Pinpoint the cell where the given text exists, returning its [x, y] midpoint coordinate. 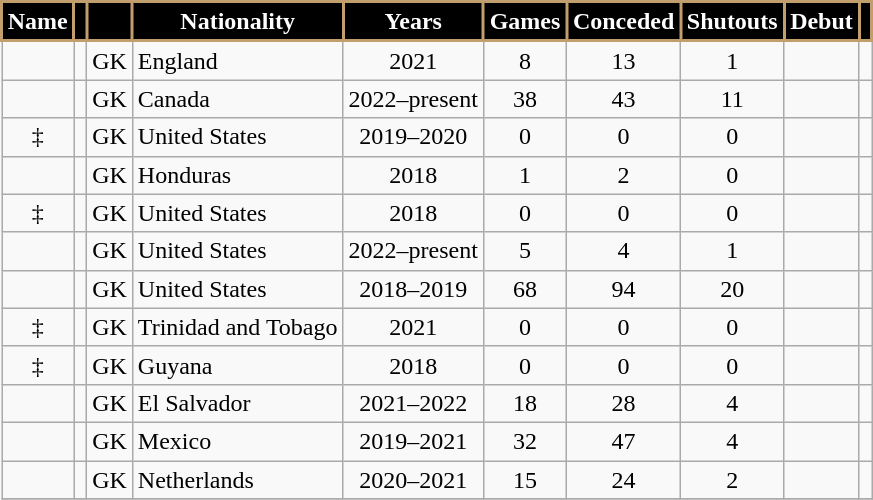
Conceded [624, 22]
Nationality [238, 22]
15 [524, 479]
2020–2021 [413, 479]
18 [524, 403]
24 [624, 479]
5 [524, 251]
2019–2020 [413, 137]
Guyana [238, 365]
43 [624, 99]
2019–2021 [413, 441]
Canada [238, 99]
11 [732, 99]
32 [524, 441]
20 [732, 289]
England [238, 60]
8 [524, 60]
47 [624, 441]
28 [624, 403]
94 [624, 289]
68 [524, 289]
Trinidad and Tobago [238, 327]
Netherlands [238, 479]
Games [524, 22]
Years [413, 22]
Debut [822, 22]
El Salvador [238, 403]
2021–2022 [413, 403]
2018–2019 [413, 289]
38 [524, 99]
13 [624, 60]
Honduras [238, 175]
Mexico [238, 441]
Name [38, 22]
Shutouts [732, 22]
